Scan for the cell matching the given text and deliver its [x, y] coordinate at center. 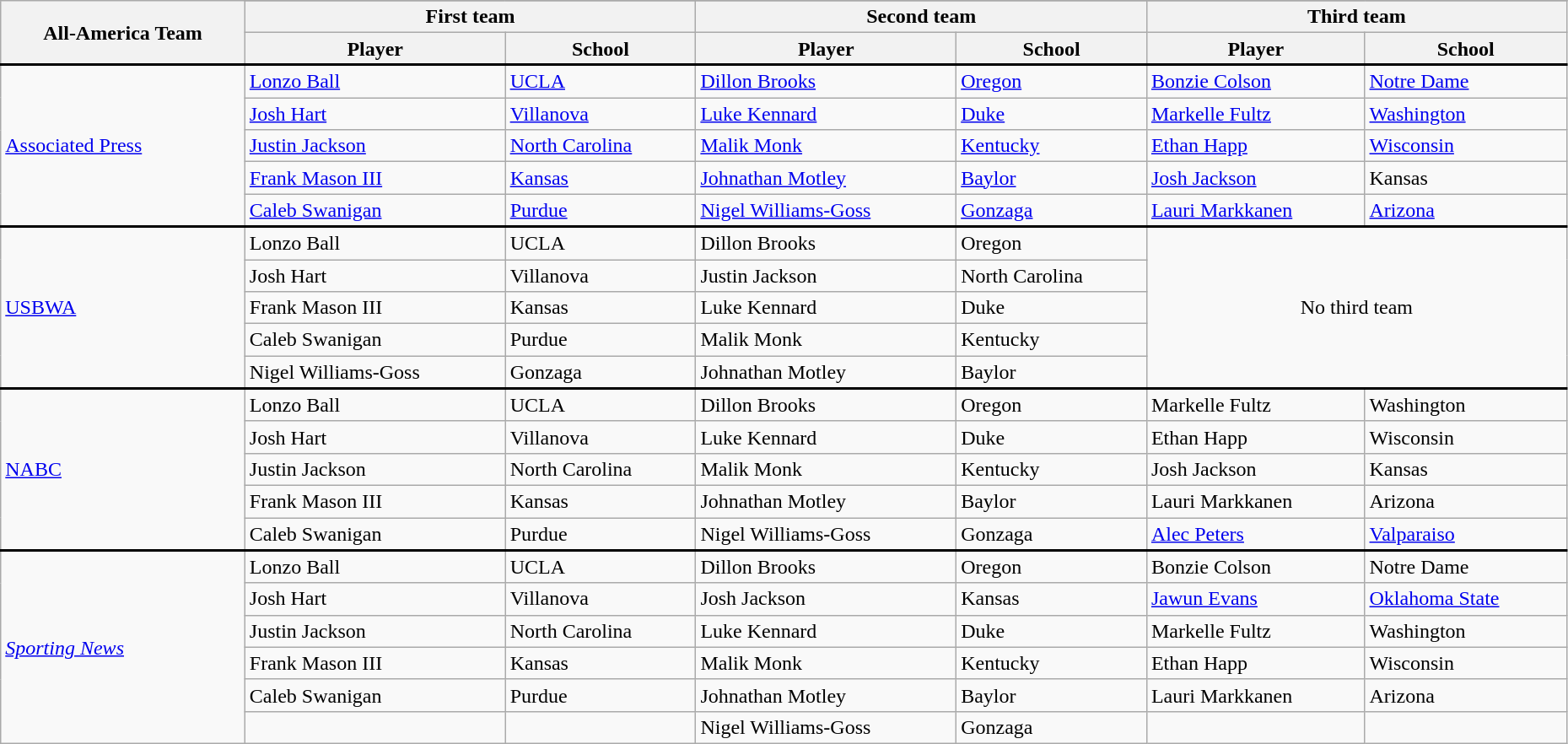
Second team [921, 17]
Valparaiso [1466, 535]
Third team [1356, 17]
Alec Peters [1255, 535]
First team [471, 17]
USBWA [123, 308]
No third team [1356, 308]
Sporting News [123, 646]
All-America Team [123, 33]
Oklahoma State [1466, 599]
Associated Press [123, 146]
NABC [123, 469]
Jawun Evans [1255, 599]
